Capture the cell that displays the provided text and extract its [x, y] central coordinate. 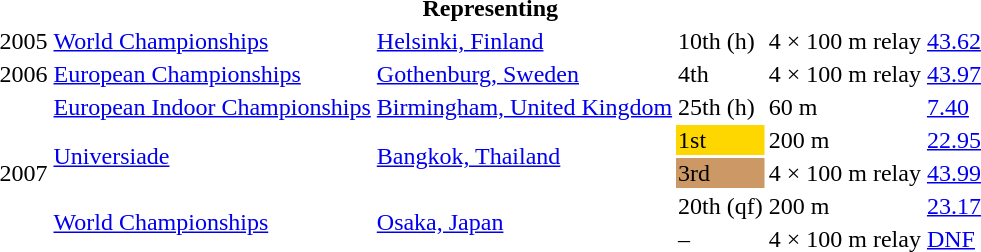
Bangkok, Thailand [524, 156]
4th [721, 74]
10th (h) [721, 41]
Universiade [212, 156]
Helsinki, Finland [524, 41]
1st [721, 140]
Birmingham, United Kingdom [524, 107]
3rd [721, 173]
European Indoor Championships [212, 107]
Gothenburg, Sweden [524, 74]
European Championships [212, 74]
20th (qf) [721, 206]
World Championships [212, 41]
60 m [844, 107]
25th (h) [721, 107]
